Locate the cell with the specified text and output its (x, y) center coordinate. 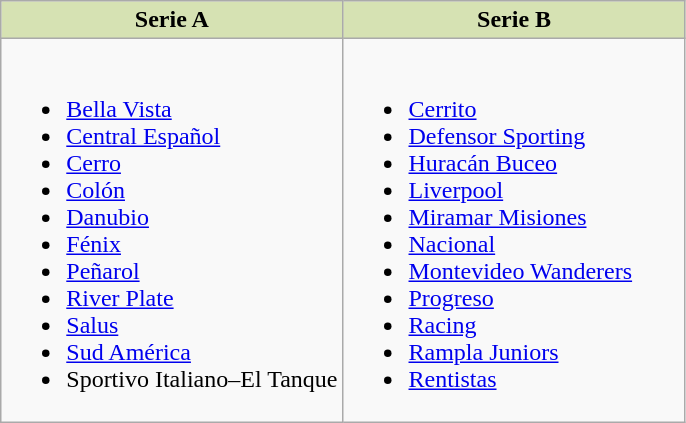
Bella VistaCentral EspañolCerroColónDanubioFénixPeñarolRiver PlateSalusSud AméricaSportivo Italiano–El Tanque (172, 230)
Serie A (172, 20)
CerritoDefensor SportingHuracán BuceoLiverpoolMiramar MisionesNacionalMontevideo WanderersProgresoRacingRampla JuniorsRentistas (514, 230)
Serie B (514, 20)
